Extract the [x, y] coordinate from the center of the cell holding the provided text.  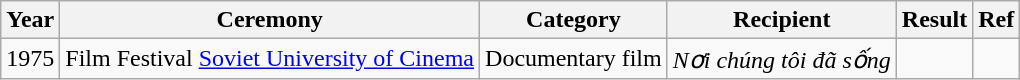
Category [574, 20]
Recipient [782, 20]
Ceremony [270, 20]
Film Festival Soviet University of Cinema [270, 59]
Year [30, 20]
1975 [30, 59]
Ref [996, 20]
Result [934, 20]
Nơi chúng tôi đã sống [782, 59]
Documentary film [574, 59]
